Pinpoint the cell where the given text exists, returning its [X, Y] midpoint coordinate. 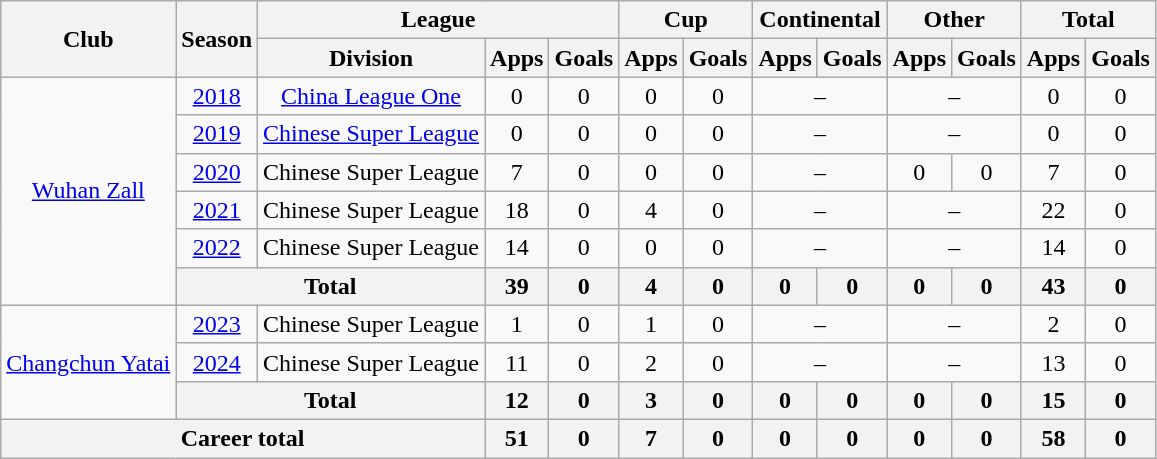
39 [517, 286]
2023 [217, 324]
China League One [372, 96]
3 [651, 400]
15 [1053, 400]
Club [88, 39]
Other [954, 20]
2020 [217, 172]
2022 [217, 248]
League [438, 20]
2019 [217, 134]
58 [1053, 438]
Cup [686, 20]
Wuhan Zall [88, 191]
Career total [243, 438]
Division [372, 58]
11 [517, 362]
51 [517, 438]
2018 [217, 96]
Changchun Yatai [88, 362]
18 [517, 210]
2021 [217, 210]
13 [1053, 362]
22 [1053, 210]
43 [1053, 286]
2024 [217, 362]
Continental [820, 20]
12 [517, 400]
Season [217, 39]
